Extract the (X, Y) coordinate from the center of the cell holding the provided text.  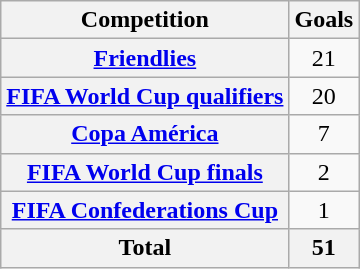
Competition (145, 20)
FIFA World Cup qualifiers (145, 96)
Total (145, 248)
1 (324, 210)
2 (324, 172)
FIFA Confederations Cup (145, 210)
Copa América (145, 134)
51 (324, 248)
Friendlies (145, 58)
20 (324, 96)
Goals (324, 20)
7 (324, 134)
21 (324, 58)
FIFA World Cup finals (145, 172)
